Detect which cell encompasses the target text, then output its (x, y) center coordinate. 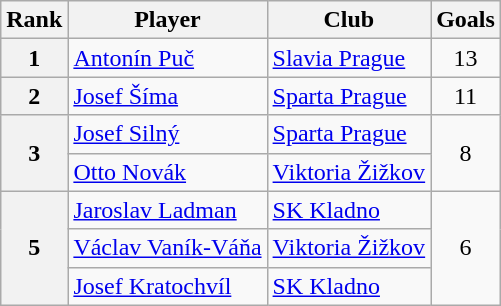
Club (349, 20)
1 (34, 58)
Player (168, 20)
Václav Vaník-Váňa (168, 248)
3 (34, 153)
Josef Šíma (168, 96)
2 (34, 96)
13 (466, 58)
Goals (466, 20)
Jaroslav Ladman (168, 210)
Josef Silný (168, 134)
8 (466, 153)
Otto Novák (168, 172)
Josef Kratochvíl (168, 286)
Rank (34, 20)
6 (466, 248)
11 (466, 96)
5 (34, 248)
Antonín Puč (168, 58)
Slavia Prague (349, 58)
